Capture the cell that displays the provided text and extract its (X, Y) central coordinate. 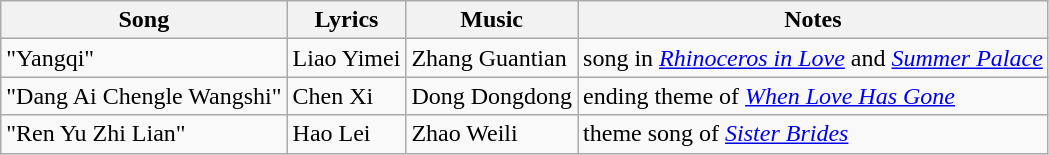
"Yangqi" (144, 58)
Chen Xi (346, 96)
Notes (814, 20)
Song (144, 20)
Dong Dongdong (492, 96)
ending theme of When Love Has Gone (814, 96)
"Dang Ai Chengle Wangshi" (144, 96)
Music (492, 20)
"Ren Yu Zhi Lian" (144, 134)
theme song of Sister Brides (814, 134)
song in Rhinoceros in Love and Summer Palace (814, 58)
Zhang Guantian (492, 58)
Zhao Weili (492, 134)
Lyrics (346, 20)
Hao Lei (346, 134)
Liao Yimei (346, 58)
